From the cell containing the given text, extract its center point as (X, Y) coordinate. 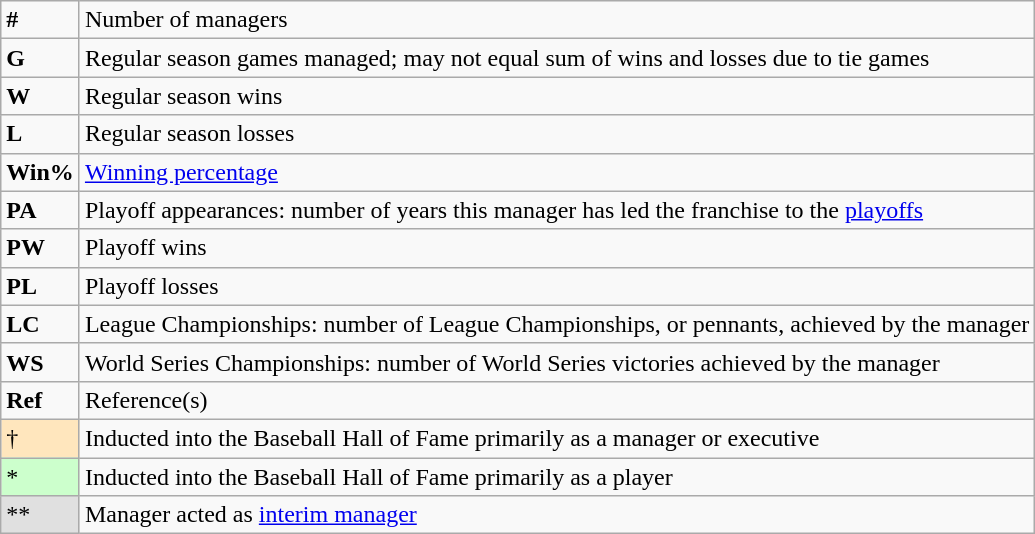
** (40, 515)
Playoff appearances: number of years this manager has led the franchise to the playoffs (556, 210)
Number of managers (556, 20)
# (40, 20)
* (40, 477)
League Championships: number of League Championships, or pennants, achieved by the manager (556, 324)
PW (40, 248)
W (40, 96)
Reference(s) (556, 400)
Inducted into the Baseball Hall of Fame primarily as a manager or executive (556, 438)
Manager acted as interim manager (556, 515)
G (40, 58)
L (40, 134)
Win% (40, 172)
Ref (40, 400)
Playoff wins (556, 248)
Regular season losses (556, 134)
PL (40, 286)
WS (40, 362)
World Series Championships: number of World Series victories achieved by the manager (556, 362)
Regular season games managed; may not equal sum of wins and losses due to tie games (556, 58)
LC (40, 324)
† (40, 438)
PA (40, 210)
Playoff losses (556, 286)
Inducted into the Baseball Hall of Fame primarily as a player (556, 477)
Regular season wins (556, 96)
Winning percentage (556, 172)
